Scan for the cell matching the given text and deliver its [X, Y] coordinate at center. 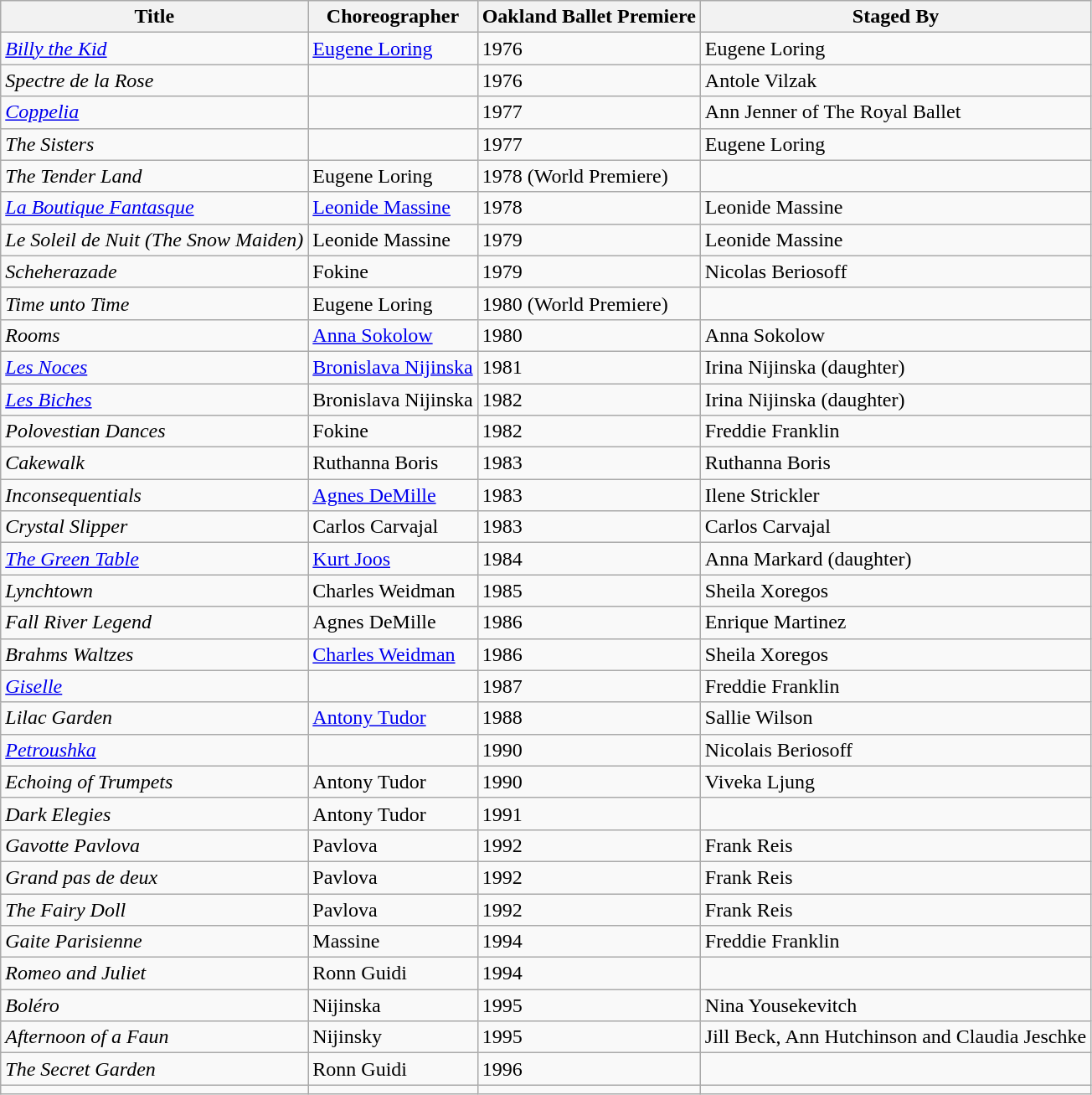
Billy the Kid [154, 49]
Inconsequentials [154, 495]
Coppelia [154, 112]
The Sisters [154, 144]
1978 [589, 208]
1988 [589, 718]
Petroushka [154, 750]
Lynchtown [154, 591]
Massine [393, 942]
Fall River Legend [154, 622]
Gaite Parisienne [154, 942]
Scheherazade [154, 271]
1980 (World Premiere) [589, 303]
Nijinska [393, 1005]
Rooms [154, 335]
Spectre de la Rose [154, 80]
Dark Elegies [154, 814]
Ann Jenner of The Royal Ballet [895, 112]
Afternoon of a Faun [154, 1037]
Staged By [895, 17]
Oakland Ballet Premiere [589, 17]
Grand pas de deux [154, 877]
Giselle [154, 686]
Gavotte Pavlova [154, 845]
Boléro [154, 1005]
Jill Beck, Ann Hutchinson and Claudia Jeschke [895, 1037]
1980 [589, 335]
The Secret Garden [154, 1069]
1991 [589, 814]
Kurt Joos [393, 559]
Polovestian Dances [154, 431]
1984 [589, 559]
Brahms Waltzes [154, 654]
1978 (World Premiere) [589, 176]
Les Noces [154, 367]
1981 [589, 367]
The Fairy Doll [154, 909]
Nijinsky [393, 1037]
Crystal Slipper [154, 527]
1987 [589, 686]
Le Soleil de Nuit (The Snow Maiden) [154, 240]
Viveka Ljung [895, 782]
Cakewalk [154, 463]
Enrique Martinez [895, 622]
Ilene Strickler [895, 495]
Title [154, 17]
La Boutique Fantasque [154, 208]
Choreographer [393, 17]
Sallie Wilson [895, 718]
1996 [589, 1069]
Echoing of Trumpets [154, 782]
Nina Yousekevitch [895, 1005]
The Tender Land [154, 176]
Antole Vilzak [895, 80]
Lilac Garden [154, 718]
Anna Markard (daughter) [895, 559]
1985 [589, 591]
Nicolais Beriosoff [895, 750]
Nicolas Beriosoff [895, 271]
Les Biches [154, 400]
The Green Table [154, 559]
Romeo and Juliet [154, 974]
Time unto Time [154, 303]
